Search for the cell housing the specified text and yield its (X, Y) center coordinate. 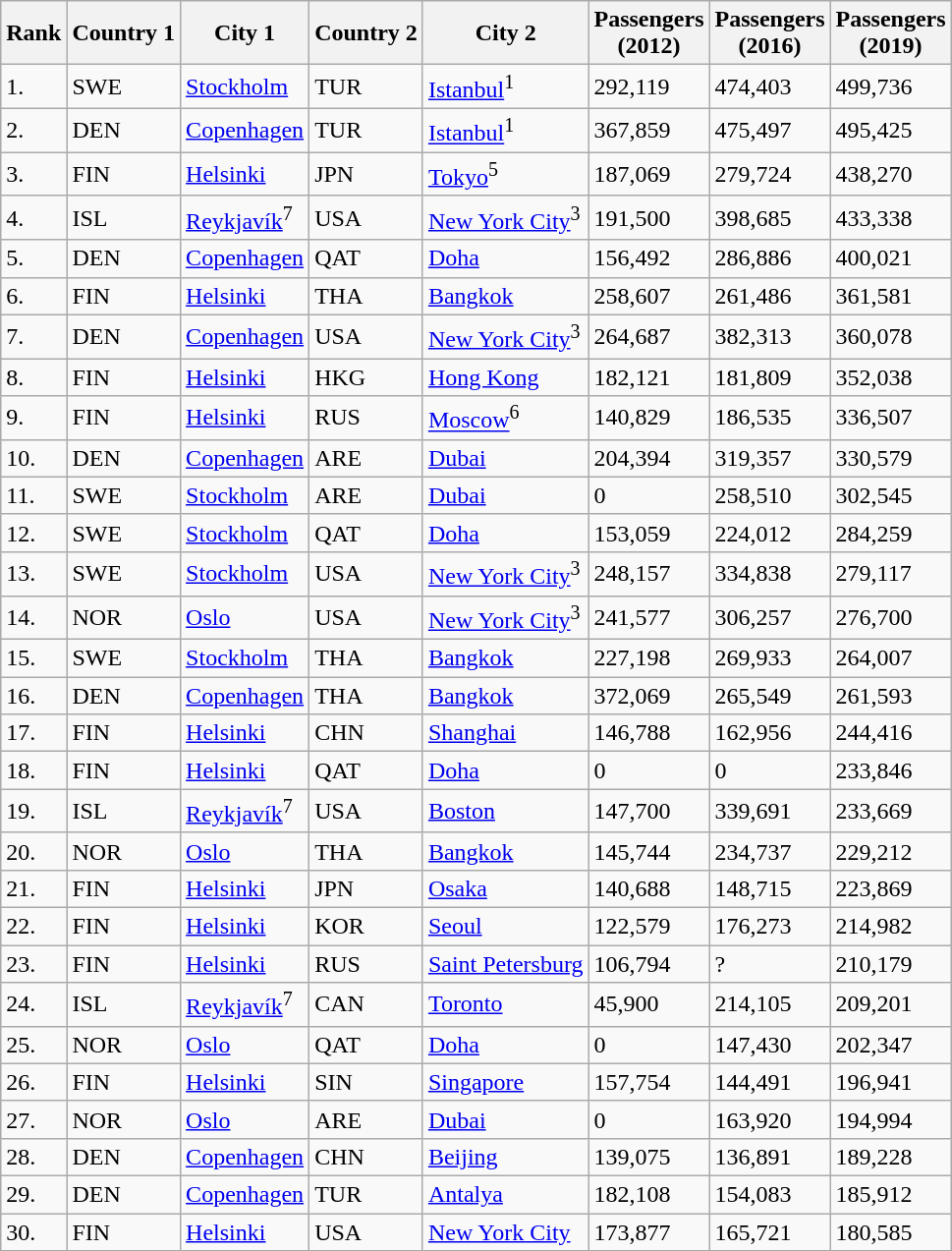
234,737 (770, 851)
18. (33, 770)
7. (33, 336)
10. (33, 458)
28. (33, 1157)
146,788 (648, 733)
261,593 (890, 696)
15. (33, 658)
16. (33, 696)
Antalya (505, 1194)
264,687 (648, 336)
Saint Petersburg (505, 964)
209,201 (890, 1004)
Passengers(2016) (770, 33)
106,794 (648, 964)
499,736 (890, 86)
223,869 (890, 888)
Beijing (505, 1157)
334,838 (770, 574)
248,157 (648, 574)
City 1 (246, 33)
495,425 (890, 130)
165,721 (770, 1232)
144,491 (770, 1082)
227,198 (648, 658)
214,982 (890, 927)
140,829 (648, 419)
182,108 (648, 1194)
276,700 (890, 617)
336,507 (890, 419)
173,877 (648, 1232)
20. (33, 851)
147,700 (648, 812)
Boston (505, 812)
30. (33, 1232)
139,075 (648, 1157)
136,891 (770, 1157)
13. (33, 574)
24. (33, 1004)
? (770, 964)
6. (33, 296)
361,581 (890, 296)
229,212 (890, 851)
5. (33, 258)
279,724 (770, 175)
241,577 (648, 617)
17. (33, 733)
186,535 (770, 419)
233,669 (890, 812)
181,809 (770, 377)
339,691 (770, 812)
258,607 (648, 296)
KOR (366, 927)
163,920 (770, 1119)
Rank (33, 33)
SIN (366, 1082)
196,941 (890, 1082)
438,270 (890, 175)
3. (33, 175)
148,715 (770, 888)
21. (33, 888)
360,078 (890, 336)
22. (33, 927)
224,012 (770, 533)
191,500 (648, 218)
122,579 (648, 927)
140,688 (648, 888)
284,259 (890, 533)
475,497 (770, 130)
Singapore (505, 1082)
204,394 (648, 458)
433,338 (890, 218)
19. (33, 812)
157,754 (648, 1082)
153,059 (648, 533)
Hong Kong (505, 377)
210,179 (890, 964)
372,069 (648, 696)
398,685 (770, 218)
176,273 (770, 927)
187,069 (648, 175)
CAN (366, 1004)
Osaka (505, 888)
382,313 (770, 336)
147,430 (770, 1045)
Country 2 (366, 33)
Shanghai (505, 733)
367,859 (648, 130)
2. (33, 130)
202,347 (890, 1045)
Country 1 (124, 33)
Passengers(2019) (890, 33)
HKG (366, 377)
8. (33, 377)
474,403 (770, 86)
Passengers(2012) (648, 33)
New York City (505, 1232)
306,257 (770, 617)
180,585 (890, 1232)
154,083 (770, 1194)
156,492 (648, 258)
26. (33, 1082)
319,357 (770, 458)
Toronto (505, 1004)
244,416 (890, 733)
City 2 (505, 33)
12. (33, 533)
Seoul (505, 927)
352,038 (890, 377)
1. (33, 86)
265,549 (770, 696)
279,117 (890, 574)
182,121 (648, 377)
292,119 (648, 86)
Tokyo5 (505, 175)
11. (33, 495)
4. (33, 218)
185,912 (890, 1194)
269,933 (770, 658)
233,846 (890, 770)
189,228 (890, 1157)
258,510 (770, 495)
400,021 (890, 258)
23. (33, 964)
45,900 (648, 1004)
29. (33, 1194)
162,956 (770, 733)
261,486 (770, 296)
14. (33, 617)
330,579 (890, 458)
25. (33, 1045)
286,886 (770, 258)
145,744 (648, 851)
302,545 (890, 495)
194,994 (890, 1119)
27. (33, 1119)
214,105 (770, 1004)
264,007 (890, 658)
Moscow6 (505, 419)
9. (33, 419)
